Return (x, y) of the center of cell containing provided text 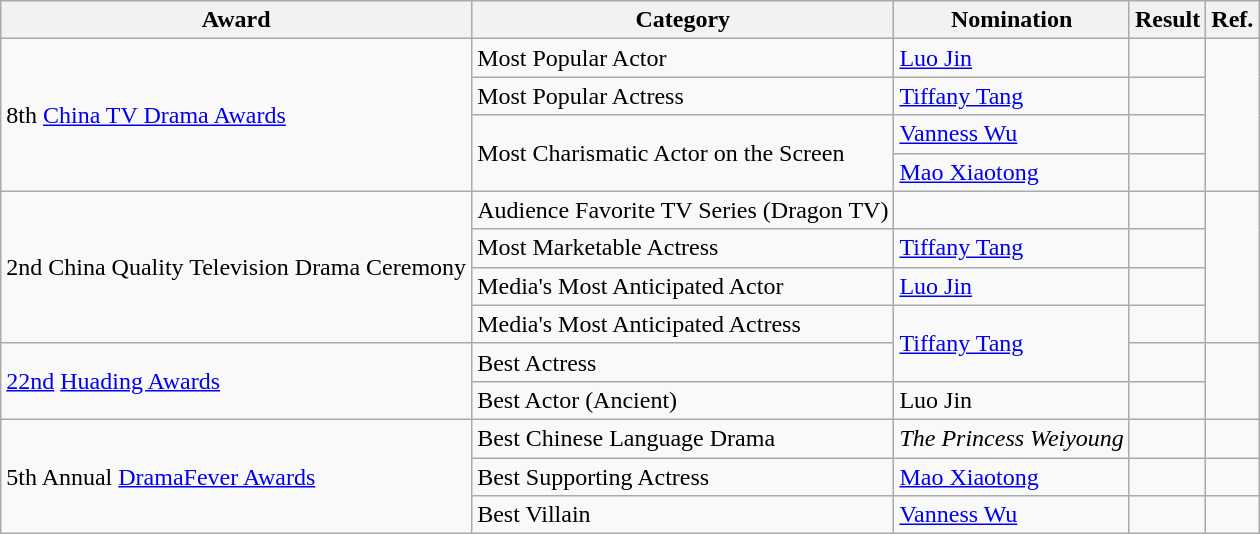
The Princess Weiyoung (1012, 438)
Best Actor (Ancient) (683, 400)
Nomination (1012, 20)
Award (236, 20)
Ref. (1232, 20)
Best Villain (683, 515)
Category (683, 20)
Best Actress (683, 362)
Most Marketable Actress (683, 248)
22nd Huading Awards (236, 381)
Media's Most Anticipated Actress (683, 324)
8th China TV Drama Awards (236, 115)
Best Chinese Language Drama (683, 438)
Best Supporting Actress (683, 477)
Most Popular Actress (683, 96)
Media's Most Anticipated Actor (683, 286)
Audience Favorite TV Series (Dragon TV) (683, 210)
5th Annual DramaFever Awards (236, 476)
Most Charismatic Actor on the Screen (683, 153)
Result (1167, 20)
Most Popular Actor (683, 58)
2nd China Quality Television Drama Ceremony (236, 267)
